Identify which cell holds the provided text, then report its (x, y) central coordinate. 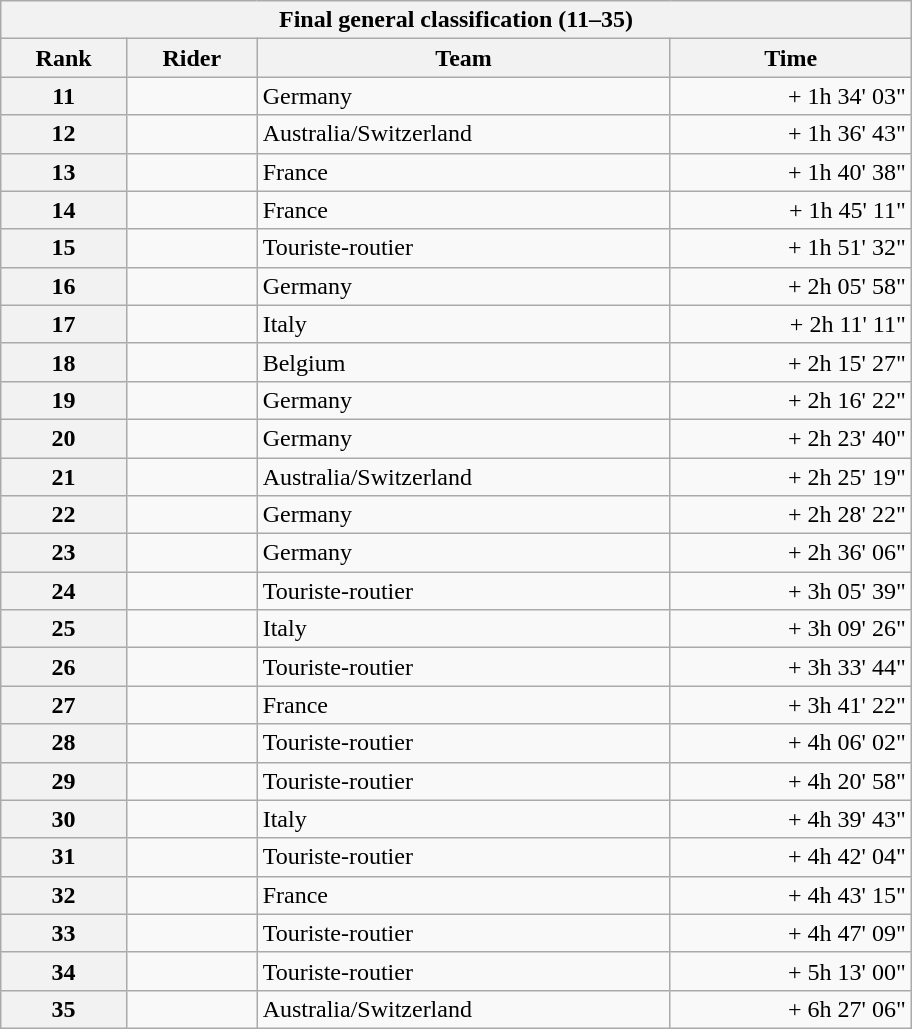
+ 1h 34' 03" (790, 96)
+ 3h 41' 22" (790, 705)
+ 6h 27' 06" (790, 1009)
+ 2h 05' 58" (790, 286)
+ 3h 33' 44" (790, 667)
+ 3h 05' 39" (790, 591)
17 (64, 324)
+ 2h 28' 22" (790, 515)
21 (64, 477)
+ 2h 25' 19" (790, 477)
18 (64, 362)
+ 1h 45' 11" (790, 210)
29 (64, 781)
+ 2h 23' 40" (790, 438)
26 (64, 667)
Final general classification (11–35) (456, 20)
33 (64, 933)
+ 1h 36' 43" (790, 134)
22 (64, 515)
30 (64, 819)
Rider (192, 58)
+ 1h 40' 38" (790, 172)
34 (64, 971)
23 (64, 553)
+ 4h 06' 02" (790, 743)
+ 5h 13' 00" (790, 971)
+ 2h 36' 06" (790, 553)
Time (790, 58)
+ 2h 15' 27" (790, 362)
Rank (64, 58)
35 (64, 1009)
24 (64, 591)
Belgium (464, 362)
32 (64, 895)
19 (64, 400)
11 (64, 96)
25 (64, 629)
+ 2h 11' 11" (790, 324)
+ 3h 09' 26" (790, 629)
+ 2h 16' 22" (790, 400)
20 (64, 438)
31 (64, 857)
+ 1h 51' 32" (790, 248)
13 (64, 172)
+ 4h 39' 43" (790, 819)
14 (64, 210)
28 (64, 743)
+ 4h 20' 58" (790, 781)
16 (64, 286)
+ 4h 47' 09" (790, 933)
27 (64, 705)
+ 4h 43' 15" (790, 895)
12 (64, 134)
+ 4h 42' 04" (790, 857)
15 (64, 248)
Team (464, 58)
